Scan for the cell matching the given text and deliver its (X, Y) coordinate at center. 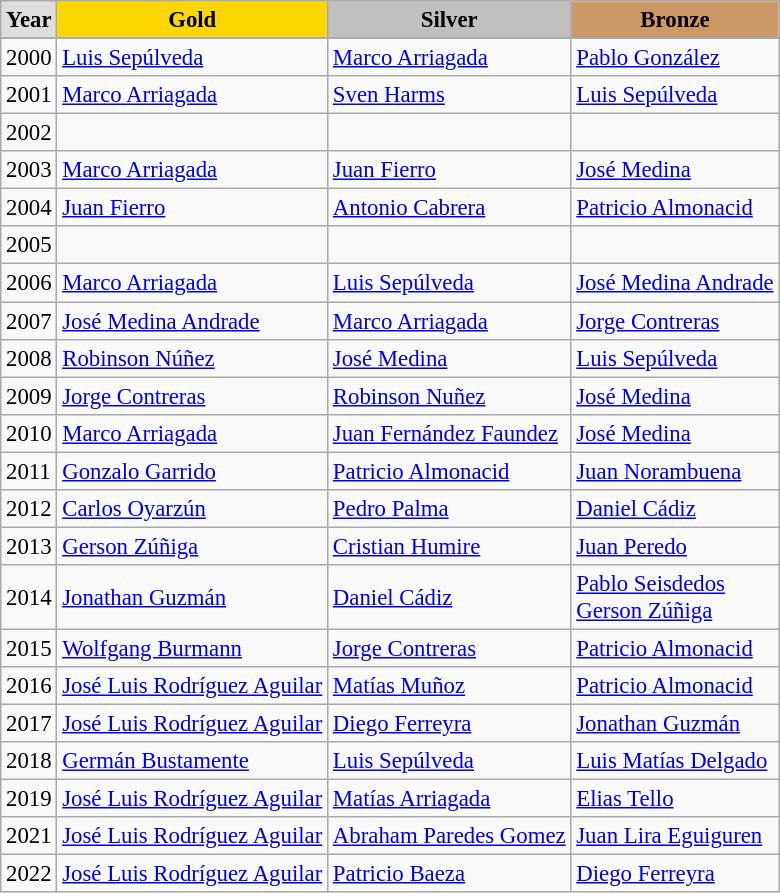
Matías Muñoz (450, 686)
Matías Arriagada (450, 799)
Pablo González (675, 58)
2013 (29, 546)
Bronze (675, 20)
Gerson Zúñiga (192, 546)
2002 (29, 133)
2001 (29, 95)
Robinson Núñez (192, 358)
2000 (29, 58)
Pablo SeisdedosGerson Zúñiga (675, 598)
2009 (29, 396)
Patricio Baeza (450, 874)
2004 (29, 208)
Carlos Oyarzún (192, 509)
Pedro Palma (450, 509)
Antonio Cabrera (450, 208)
2011 (29, 471)
Juan Fernández Faundez (450, 433)
2005 (29, 245)
Gold (192, 20)
2015 (29, 648)
Germán Bustamente (192, 761)
Luis Matías Delgado (675, 761)
2014 (29, 598)
2006 (29, 283)
2018 (29, 761)
Year (29, 20)
Sven Harms (450, 95)
2012 (29, 509)
Juan Norambuena (675, 471)
2003 (29, 170)
Elias Tello (675, 799)
Gonzalo Garrido (192, 471)
2022 (29, 874)
Abraham Paredes Gomez (450, 836)
2017 (29, 724)
2021 (29, 836)
2007 (29, 321)
Juan Peredo (675, 546)
2019 (29, 799)
Cristian Humire (450, 546)
Juan Lira Eguiguren (675, 836)
2016 (29, 686)
Silver (450, 20)
Robinson Nuñez (450, 396)
2008 (29, 358)
Wolfgang Burmann (192, 648)
2010 (29, 433)
